Identify which cell holds the provided text, then report its (x, y) central coordinate. 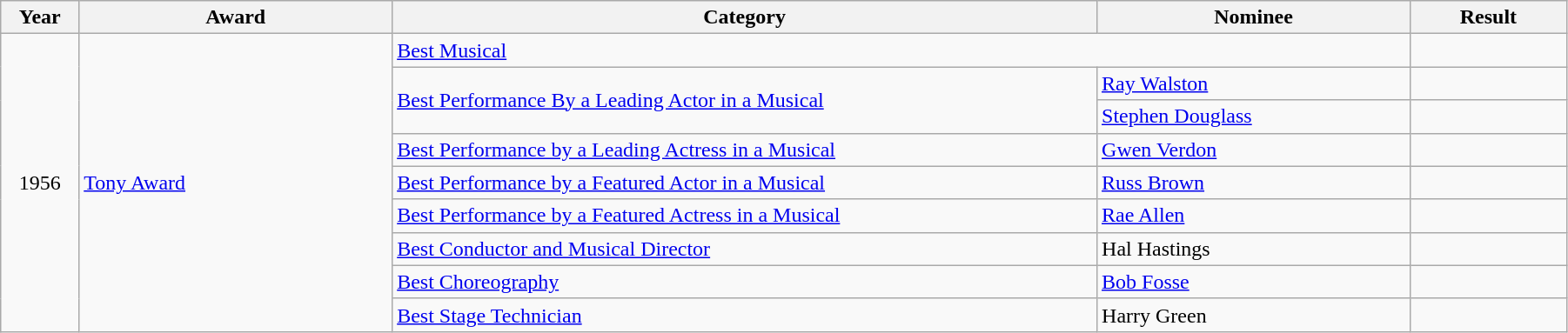
Best Conductor and Musical Director (745, 249)
Year (40, 17)
Rae Allen (1254, 216)
Result (1488, 17)
Best Performance by a Featured Actress in a Musical (745, 216)
Best Performance by a Featured Actor in a Musical (745, 183)
Best Performance By a Leading Actor in a Musical (745, 100)
Hal Hastings (1254, 249)
Nominee (1254, 17)
Award (236, 17)
Best Performance by a Leading Actress in a Musical (745, 150)
1956 (40, 183)
Best Choreography (745, 282)
Best Musical (901, 50)
Harry Green (1254, 315)
Stephen Douglass (1254, 117)
Best Stage Technician (745, 315)
Category (745, 17)
Gwen Verdon (1254, 150)
Ray Walston (1254, 83)
Russ Brown (1254, 183)
Bob Fosse (1254, 282)
Tony Award (236, 183)
